For the text-containing cell, return its midpoint in [X, Y] coordinate format. 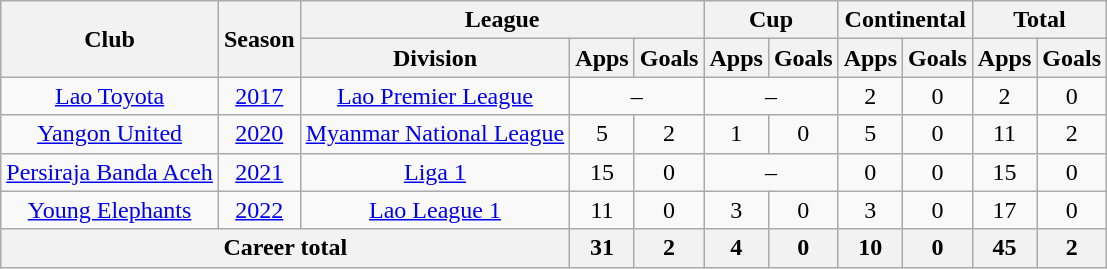
Cup [771, 20]
45 [1004, 248]
2017 [259, 96]
Young Elephants [110, 210]
10 [870, 248]
2021 [259, 172]
Liga 1 [435, 172]
4 [736, 248]
Career total [286, 248]
Division [435, 58]
31 [602, 248]
Total [1039, 20]
Persiraja Banda Aceh [110, 172]
Lao Premier League [435, 96]
Season [259, 39]
2022 [259, 210]
2020 [259, 134]
Myanmar National League [435, 134]
1 [736, 134]
Lao Toyota [110, 96]
League [502, 20]
17 [1004, 210]
Yangon United [110, 134]
Continental [905, 20]
Lao League 1 [435, 210]
Club [110, 39]
